Scan for the cell matching the given text and deliver its [x, y] coordinate at center. 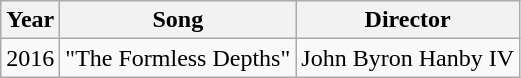
Song [178, 20]
2016 [30, 58]
Director [408, 20]
"The Formless Depths" [178, 58]
John Byron Hanby IV [408, 58]
Year [30, 20]
